Capture the cell that displays the provided text and extract its [x, y] central coordinate. 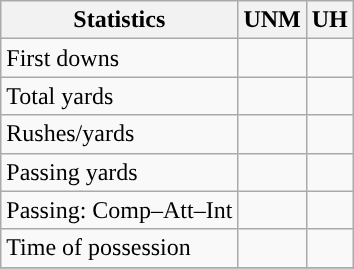
Total yards [120, 96]
Time of possession [120, 248]
UH [330, 20]
Statistics [120, 20]
UNM [272, 20]
Passing: Comp–Att–Int [120, 210]
Passing yards [120, 172]
First downs [120, 58]
Rushes/yards [120, 134]
